Search for the cell housing the specified text and yield its (X, Y) center coordinate. 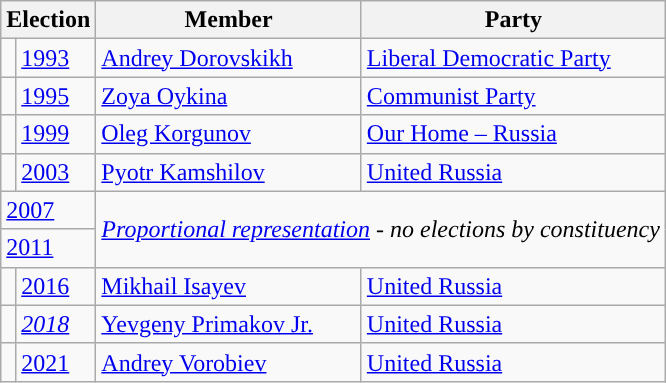
Election (48, 20)
1995 (56, 96)
1993 (56, 58)
2021 (56, 362)
Zoya Oykina (229, 96)
Proportional representation - no elections by constituency (381, 229)
Member (229, 20)
2003 (56, 172)
Yevgeny Primakov Jr. (229, 324)
Andrey Dorovskikh (229, 58)
Oleg Korgunov (229, 134)
2016 (56, 286)
Mikhail Isayev (229, 286)
Liberal Democratic Party (513, 58)
2011 (48, 248)
Communist Party (513, 96)
2018 (56, 324)
Our Home – Russia (513, 134)
Party (513, 20)
2007 (48, 210)
1999 (56, 134)
Pyotr Kamshilov (229, 172)
Andrey Vorobiev (229, 362)
